For the text-containing cell, return its midpoint in (x, y) coordinate format. 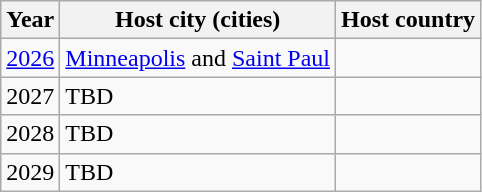
Host city (cities) (198, 20)
2027 (30, 96)
Host country (408, 20)
2028 (30, 134)
Minneapolis and Saint Paul (198, 58)
2029 (30, 172)
2026 (30, 58)
Year (30, 20)
